Identify which cell holds the provided text, then report its (X, Y) central coordinate. 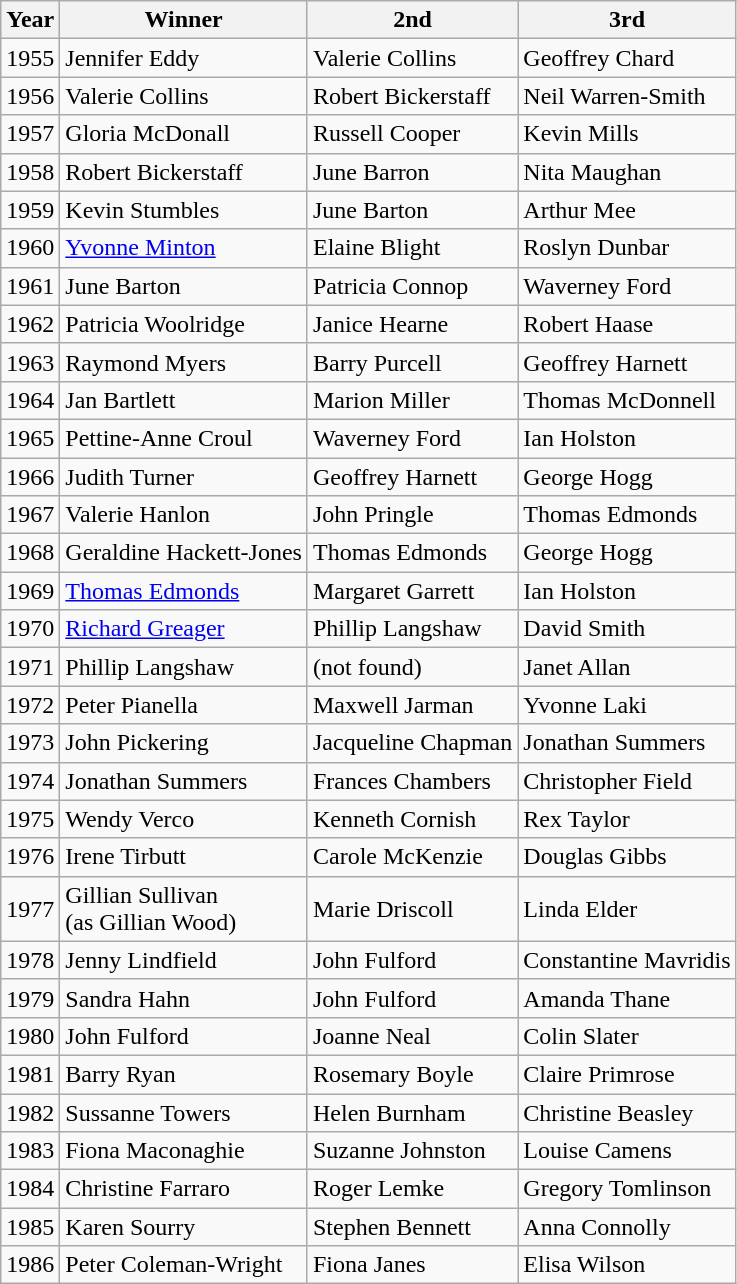
Patricia Woolridge (184, 324)
Carole McKenzie (412, 857)
1980 (30, 1036)
1986 (30, 1265)
1972 (30, 705)
1955 (30, 58)
Jacqueline Chapman (412, 743)
John Pickering (184, 743)
1975 (30, 819)
Gillian Sullivan(as Gillian Wood) (184, 908)
1971 (30, 667)
Patricia Connop (412, 286)
Winner (184, 20)
Margaret Garrett (412, 591)
1973 (30, 743)
Irene Tirbutt (184, 857)
Frances Chambers (412, 781)
Peter Coleman-Wright (184, 1265)
Gregory Tomlinson (627, 1189)
Yvonne Laki (627, 705)
Elisa Wilson (627, 1265)
Douglas Gibbs (627, 857)
1962 (30, 324)
Suzanne Johnston (412, 1151)
Claire Primrose (627, 1074)
Fiona Janes (412, 1265)
Geoffrey Chard (627, 58)
Jan Bartlett (184, 400)
1970 (30, 629)
1964 (30, 400)
Rosemary Boyle (412, 1074)
Wendy Verco (184, 819)
Barry Ryan (184, 1074)
Roger Lemke (412, 1189)
Yvonne Minton (184, 248)
1984 (30, 1189)
Marie Driscoll (412, 908)
Peter Pianella (184, 705)
Amanda Thane (627, 998)
1960 (30, 248)
2nd (412, 20)
Colin Slater (627, 1036)
Robert Haase (627, 324)
Kevin Stumbles (184, 210)
Neil Warren-Smith (627, 96)
Richard Greager (184, 629)
1978 (30, 960)
(not found) (412, 667)
1958 (30, 172)
Elaine Blight (412, 248)
John Pringle (412, 515)
1967 (30, 515)
Marion Miller (412, 400)
1977 (30, 908)
1965 (30, 438)
David Smith (627, 629)
3rd (627, 20)
1979 (30, 998)
Raymond Myers (184, 362)
Valerie Hanlon (184, 515)
1969 (30, 591)
Janice Hearne (412, 324)
1983 (30, 1151)
Karen Sourry (184, 1227)
Geraldine Hackett-Jones (184, 553)
1976 (30, 857)
Nita Maughan (627, 172)
Judith Turner (184, 477)
Maxwell Jarman (412, 705)
June Barron (412, 172)
Russell Cooper (412, 134)
1968 (30, 553)
Christine Farraro (184, 1189)
1981 (30, 1074)
1957 (30, 134)
1985 (30, 1227)
Thomas McDonnell (627, 400)
1956 (30, 96)
Janet Allan (627, 667)
Gloria McDonall (184, 134)
Year (30, 20)
1966 (30, 477)
Louise Camens (627, 1151)
1982 (30, 1113)
Christine Beasley (627, 1113)
Christopher Field (627, 781)
Stephen Bennett (412, 1227)
1961 (30, 286)
Fiona Maconaghie (184, 1151)
Arthur Mee (627, 210)
Kenneth Cornish (412, 819)
Barry Purcell (412, 362)
Jenny Lindfield (184, 960)
Sandra Hahn (184, 998)
Joanne Neal (412, 1036)
1974 (30, 781)
Sussanne Towers (184, 1113)
1959 (30, 210)
Anna Connolly (627, 1227)
Pettine-Anne Croul (184, 438)
Roslyn Dunbar (627, 248)
Jennifer Eddy (184, 58)
Constantine Mavridis (627, 960)
1963 (30, 362)
Helen Burnham (412, 1113)
Rex Taylor (627, 819)
Kevin Mills (627, 134)
Linda Elder (627, 908)
